Identify which cell holds the provided text, then report its (x, y) central coordinate. 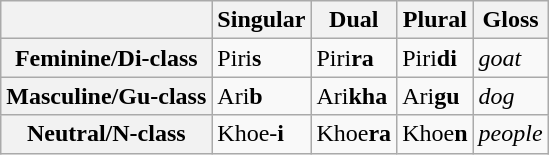
goat (510, 58)
Piridi (435, 58)
Pirira (354, 58)
Masculine/Gu-class (106, 96)
dog (510, 96)
people (510, 134)
Singular (262, 20)
Khoe-i (262, 134)
Khoen (435, 134)
Arib (262, 96)
Arigu (435, 96)
Khoera (354, 134)
Plural (435, 20)
Arikha (354, 96)
Dual (354, 20)
Gloss (510, 20)
Feminine/Di-class (106, 58)
Piris (262, 58)
Neutral/N-class (106, 134)
